For the text-containing cell, return its midpoint in [X, Y] coordinate format. 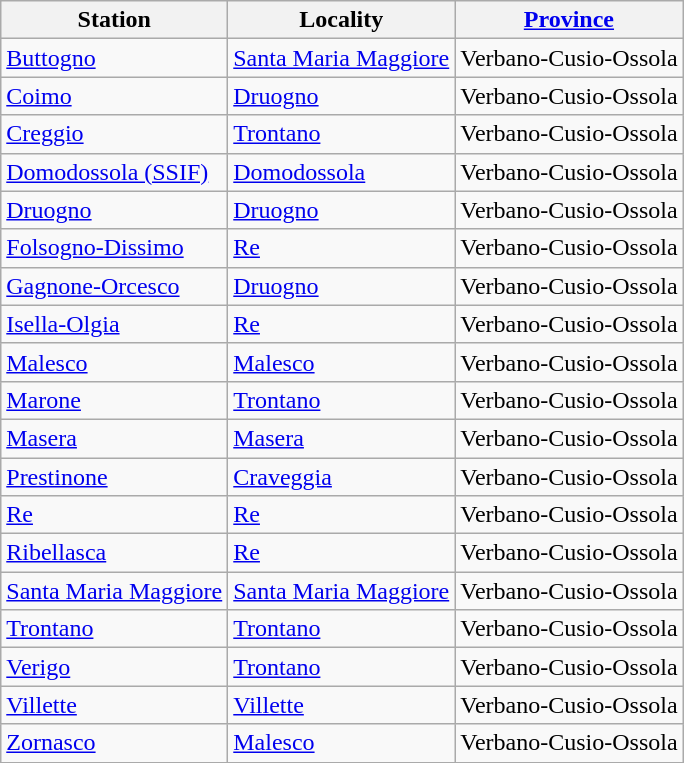
Verigo [114, 667]
Isella-Olgia [114, 324]
Station [114, 20]
Gagnone-Orcesco [114, 286]
Buttogno [114, 58]
Coimo [114, 96]
Craveggia [342, 477]
Domodossola [342, 172]
Ribellasca [114, 553]
Domodossola (SSIF) [114, 172]
Province [569, 20]
Marone [114, 400]
Creggio [114, 134]
Folsogno-Dissimo [114, 248]
Zornasco [114, 743]
Locality [342, 20]
Prestinone [114, 477]
